Output the (x, y) coordinate of the center of the cell containing the given text.  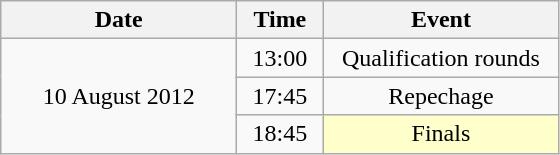
Event (441, 20)
13:00 (280, 58)
10 August 2012 (119, 96)
Time (280, 20)
Date (119, 20)
Qualification rounds (441, 58)
Repechage (441, 96)
17:45 (280, 96)
18:45 (280, 134)
Finals (441, 134)
